Capture the cell that displays the provided text and extract its (x, y) central coordinate. 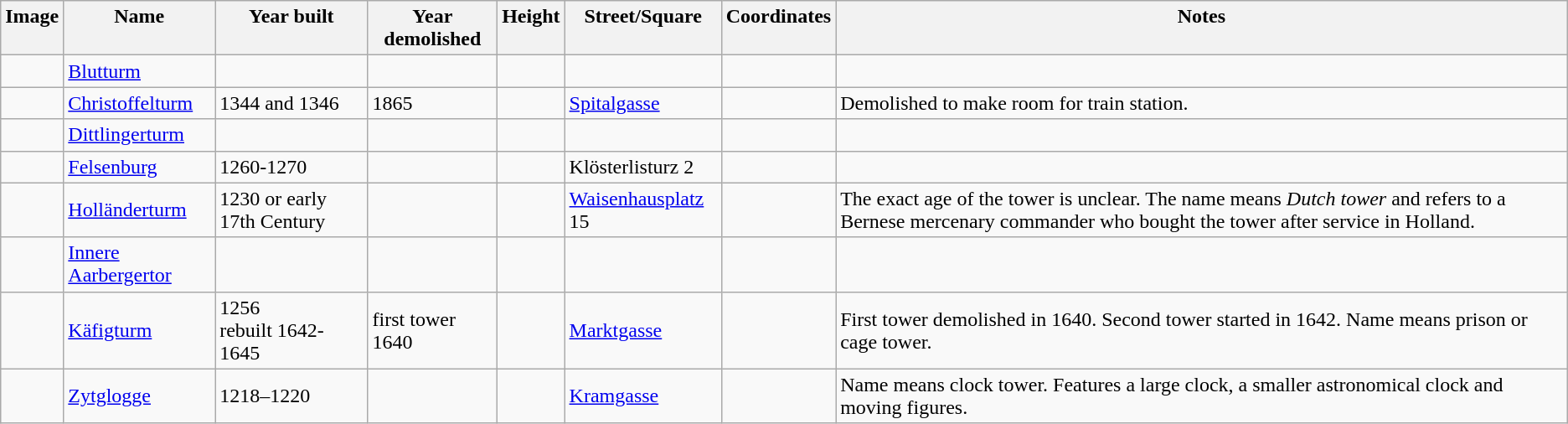
1230 or early 17th Century (291, 209)
Holländerturm (139, 209)
first tower 1640 (432, 330)
Spitalgasse (643, 103)
Image (32, 28)
Blutturm (139, 71)
Klösterlisturz 2 (643, 167)
Käfigturm (139, 330)
Dittlingerturm (139, 135)
Waisenhausplatz 15 (643, 209)
Year built (291, 28)
1260-1270 (291, 167)
Height (531, 28)
1344 and 1346 (291, 103)
1256 rebuilt 1642-1645 (291, 330)
Coordinates (778, 28)
Innere Aarbergertor (139, 265)
Zytglogge (139, 396)
1865 (432, 103)
Name means clock tower. Features a large clock, a smaller astronomical clock and moving figures. (1202, 396)
1218–1220 (291, 396)
Demolished to make room for train station. (1202, 103)
Kramgasse (643, 396)
Marktgasse (643, 330)
Year demolished (432, 28)
Name (139, 28)
Felsenburg (139, 167)
Street/Square (643, 28)
First tower demolished in 1640. Second tower started in 1642. Name means prison or cage tower. (1202, 330)
Notes (1202, 28)
Christoffelturm (139, 103)
